Identify which cell holds the provided text, then report its (X, Y) central coordinate. 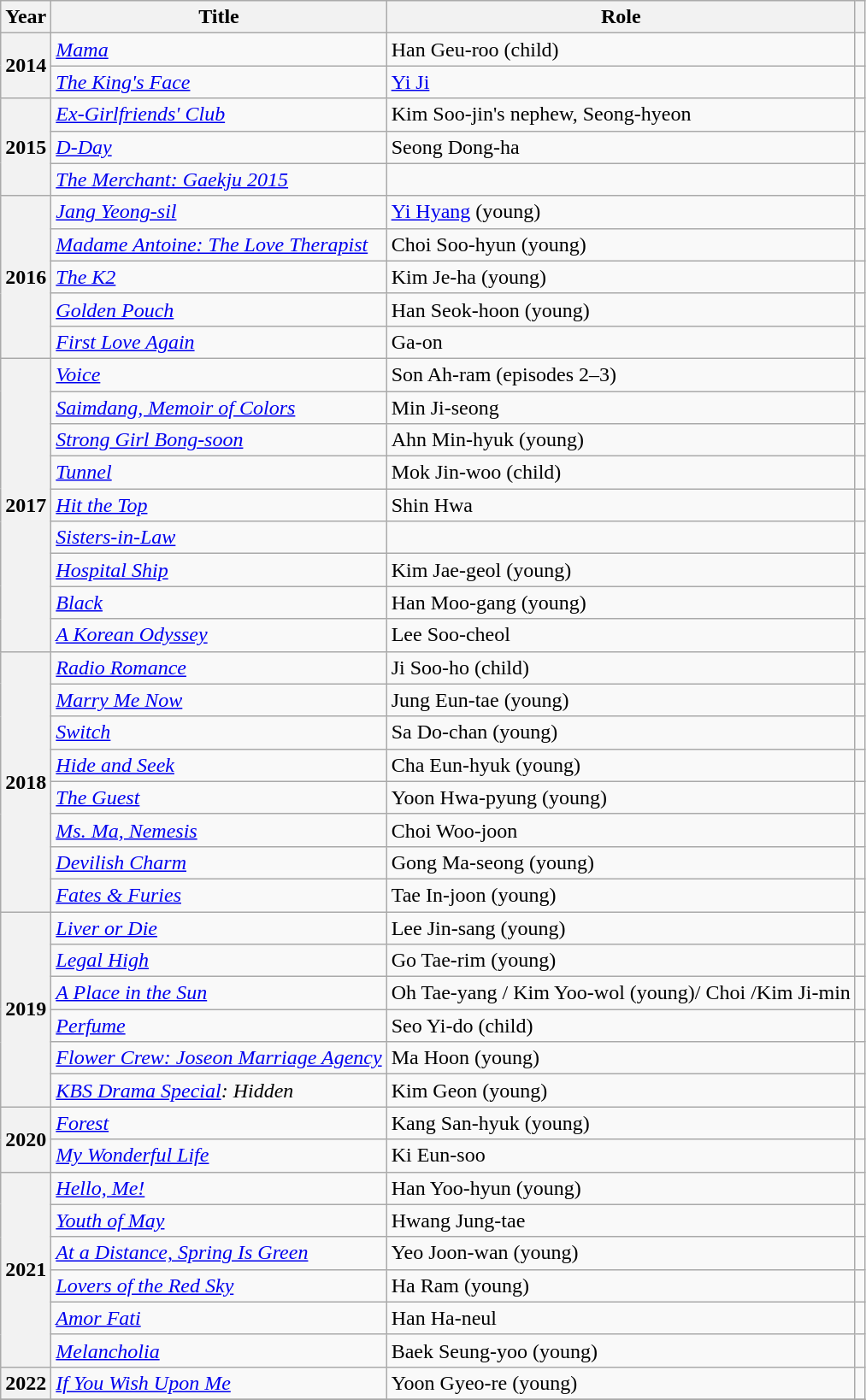
Han Seok-hoon (young) (621, 309)
Switch (219, 732)
2022 (26, 1383)
2018 (26, 781)
Baek Seung-yoo (young) (621, 1350)
The Guest (219, 797)
Forest (219, 1123)
2019 (26, 1009)
Kim Je-ha (young) (621, 277)
Tunnel (219, 473)
Han Yoo-hyun (young) (621, 1188)
Strong Girl Bong-soon (219, 440)
Go Tae-rim (young) (621, 961)
Hit the Top (219, 505)
2015 (26, 147)
If You Wish Upon Me (219, 1383)
Ms. Ma, Nemesis (219, 830)
Gong Ma-seong (young) (621, 862)
Devilish Charm (219, 862)
Marry Me Now (219, 700)
Yeo Joon-wan (young) (621, 1253)
At a Distance, Spring Is Green (219, 1253)
Youth of May (219, 1221)
Sa Do-chan (young) (621, 732)
D-Day (219, 147)
Perfume (219, 1026)
Yi Hyang (young) (621, 212)
Oh Tae-yang / Kim Yoo-wol (young)/ Choi /Kim Ji-min (621, 993)
Han Geu-roo (child) (621, 50)
The K2 (219, 277)
Jang Yeong-sil (219, 212)
2021 (26, 1269)
Ki Eun-soo (621, 1156)
Hwang Jung-tae (621, 1221)
Ahn Min-hyuk (young) (621, 440)
KBS Drama Special: Hidden (219, 1091)
Kim Jae-geol (young) (621, 570)
A Place in the Sun (219, 993)
Flower Crew: Joseon Marriage Agency (219, 1058)
Kim Soo-jin's nephew, Seong-hyeon (621, 115)
Sisters-in-Law (219, 538)
My Wonderful Life (219, 1156)
Seo Yi-do (child) (621, 1026)
Yi Ji (621, 82)
Kim Geon (young) (621, 1091)
Saimdang, Memoir of Colors (219, 408)
Yoon Hwa-pyung (young) (621, 797)
2016 (26, 277)
Voice (219, 374)
Lovers of the Red Sky (219, 1285)
Hello, Me! (219, 1188)
Min Ji-seong (621, 408)
Melancholia (219, 1350)
2014 (26, 66)
Role (621, 17)
2020 (26, 1139)
Black (219, 603)
Seong Dong-ha (621, 147)
Ga-on (621, 342)
Year (26, 17)
Choi Woo-joon (621, 830)
2017 (26, 504)
Amor Fati (219, 1318)
The Merchant: Gaekju 2015 (219, 179)
Ma Hoon (young) (621, 1058)
Ji Soo-ho (child) (621, 668)
Lee Soo-cheol (621, 635)
Fates & Furies (219, 895)
Son Ah-ram (episodes 2–3) (621, 374)
Lee Jin-sang (young) (621, 927)
Cha Eun-hyuk (young) (621, 765)
Madame Antoine: The Love Therapist (219, 244)
Hospital Ship (219, 570)
The King's Face (219, 82)
Legal High (219, 961)
Ha Ram (young) (621, 1285)
Yoon Gyeo-re (young) (621, 1383)
Liver or Die (219, 927)
Shin Hwa (621, 505)
Han Ha-neul (621, 1318)
Ex-Girlfriends' Club (219, 115)
Mama (219, 50)
Title (219, 17)
Jung Eun-tae (young) (621, 700)
Mok Jin-woo (child) (621, 473)
A Korean Odyssey (219, 635)
Choi Soo-hyun (young) (621, 244)
First Love Again (219, 342)
Tae In-joon (young) (621, 895)
Golden Pouch (219, 309)
Han Moo-gang (young) (621, 603)
Radio Romance (219, 668)
Hide and Seek (219, 765)
Kang San-hyuk (young) (621, 1123)
